Determine the [X, Y] coordinate at the center of the cell enclosing the given text.  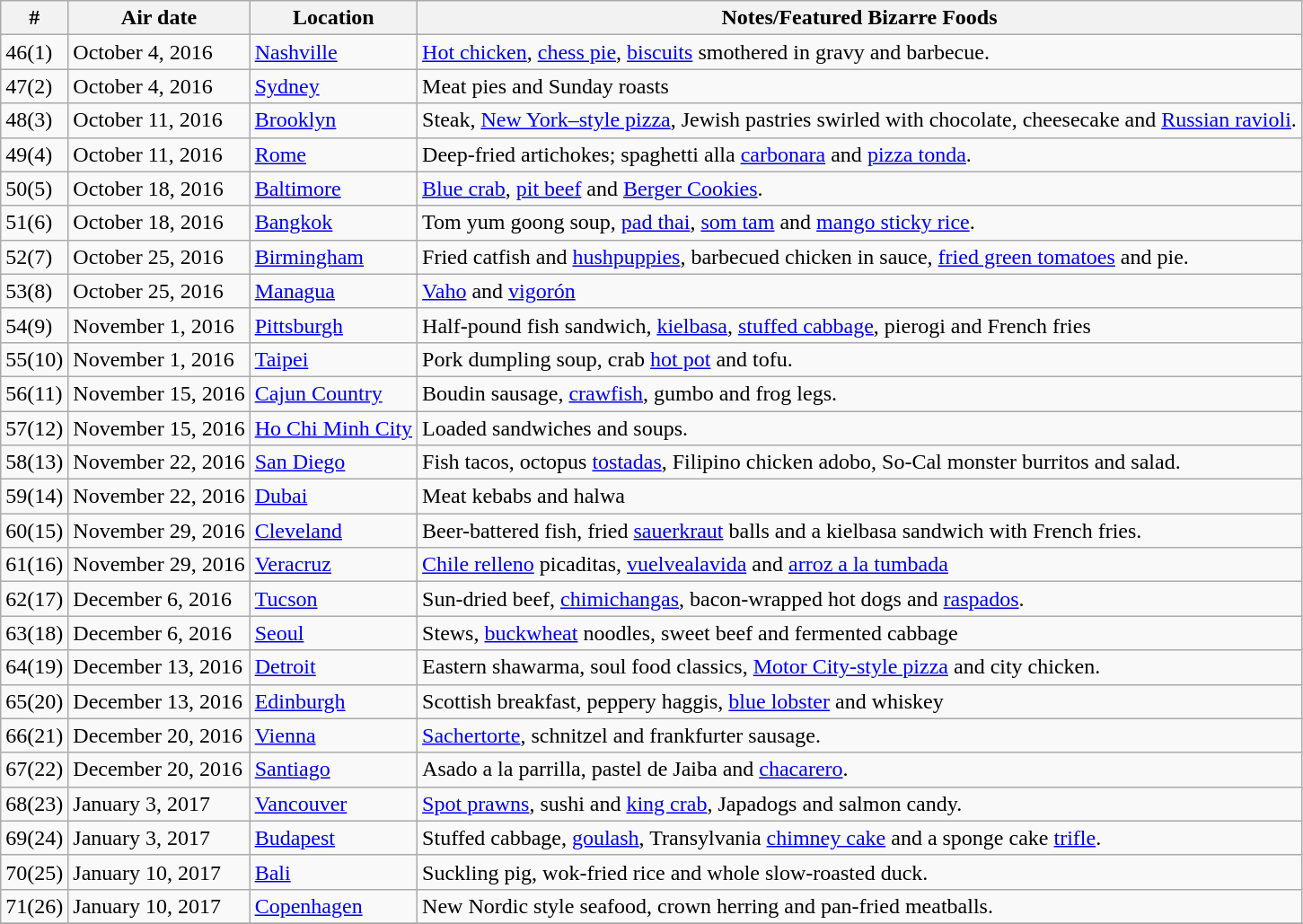
69(24) [34, 838]
48(3) [34, 120]
Santiago [333, 770]
53(8) [34, 291]
Seoul [333, 633]
67(22) [34, 770]
Eastern shawarma, soul food classics, Motor City-style pizza and city chicken. [860, 667]
Veracruz [333, 565]
Boudin sausage, crawfish, gumbo and frog legs. [860, 393]
Sachertorte, schnitzel and frankfurter sausage. [860, 735]
Tucson [333, 599]
52(7) [34, 257]
Suckling pig, wok-fried rice and whole slow-roasted duck. [860, 872]
Baltimore [333, 189]
Birmingham [333, 257]
68(23) [34, 804]
Taipei [333, 359]
Meat kebabs and halwa [860, 497]
Managua [333, 291]
65(20) [34, 701]
Hot chicken, chess pie, biscuits smothered in gravy and barbecue. [860, 52]
71(26) [34, 906]
49(4) [34, 154]
Edinburgh [333, 701]
Bangkok [333, 223]
New Nordic style seafood, crown herring and pan-fried meatballs. [860, 906]
54(9) [34, 325]
Scottish breakfast, peppery haggis, blue lobster and whiskey [860, 701]
Steak, New York–style pizza, Jewish pastries swirled with chocolate, cheesecake and Russian ravioli. [860, 120]
Pittsburgh [333, 325]
Asado a la parrilla, pastel de Jaiba and chacarero. [860, 770]
Ho Chi Minh City [333, 428]
Pork dumpling soup, crab hot pot and tofu. [860, 359]
Budapest [333, 838]
# [34, 18]
Bali [333, 872]
64(19) [34, 667]
50(5) [34, 189]
Stuffed cabbage, goulash, Transylvania chimney cake and a sponge cake trifle. [860, 838]
Chile relleno picaditas, vuelvealavida and arroz a la tumbada [860, 565]
Vaho and vigorón [860, 291]
62(17) [34, 599]
Dubai [333, 497]
58(13) [34, 462]
Stews, buckwheat noodles, sweet beef and fermented cabbage [860, 633]
Blue crab, pit beef and Berger Cookies. [860, 189]
Sun-dried beef, chimichangas, bacon-wrapped hot dogs and raspados. [860, 599]
Spot prawns, sushi and king crab, Japadogs and salmon candy. [860, 804]
63(18) [34, 633]
Beer-battered fish, fried sauerkraut balls and a kielbasa sandwich with French fries. [860, 531]
Brooklyn [333, 120]
Rome [333, 154]
Copenhagen [333, 906]
59(14) [34, 497]
51(6) [34, 223]
66(21) [34, 735]
Sydney [333, 86]
Notes/Featured Bizarre Foods [860, 18]
Detroit [333, 667]
60(15) [34, 531]
Fried catfish and hushpuppies, barbecued chicken in sauce, fried green tomatoes and pie. [860, 257]
70(25) [34, 872]
57(12) [34, 428]
Fish tacos, octopus tostadas, Filipino chicken adobo, So-Cal monster burritos and salad. [860, 462]
Air date [159, 18]
Tom yum goong soup, pad thai, som tam and mango sticky rice. [860, 223]
Location [333, 18]
Meat pies and Sunday roasts [860, 86]
Cleveland [333, 531]
Cajun Country [333, 393]
47(2) [34, 86]
Vancouver [333, 804]
46(1) [34, 52]
Half-pound fish sandwich, kielbasa, stuffed cabbage, pierogi and French fries [860, 325]
Deep-fried artichokes; spaghetti alla carbonara and pizza tonda. [860, 154]
61(16) [34, 565]
55(10) [34, 359]
56(11) [34, 393]
San Diego [333, 462]
Loaded sandwiches and soups. [860, 428]
Vienna [333, 735]
Nashville [333, 52]
